For the text-containing cell, return its midpoint in [X, Y] coordinate format. 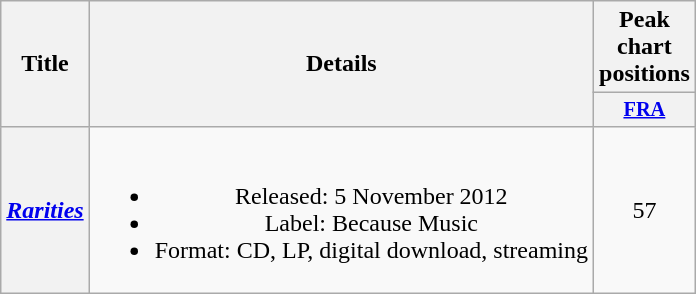
Rarities [45, 210]
Released: 5 November 2012Label: Because MusicFormat: CD, LP, digital download, streaming [341, 210]
Peak chart positions [645, 47]
57 [645, 210]
Title [45, 64]
Details [341, 64]
FRA [645, 110]
